Extract the [X, Y] coordinate from the center of the cell holding the provided text.  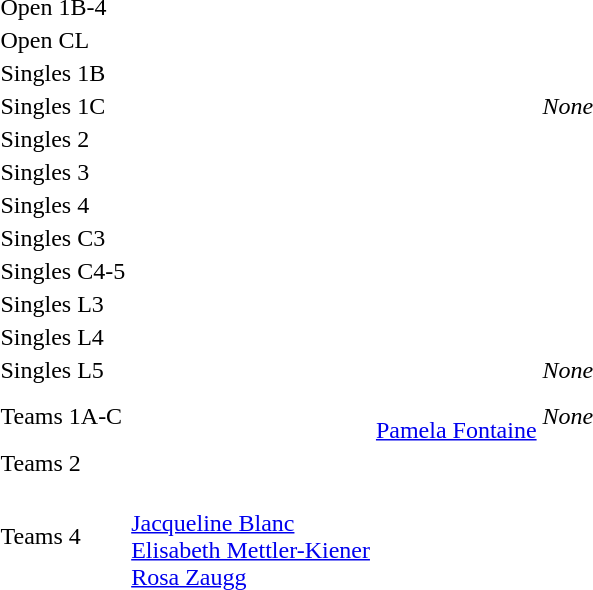
Pamela Fontaine [456, 416]
